Determine the [X, Y] coordinate at the center of the cell enclosing the given text.  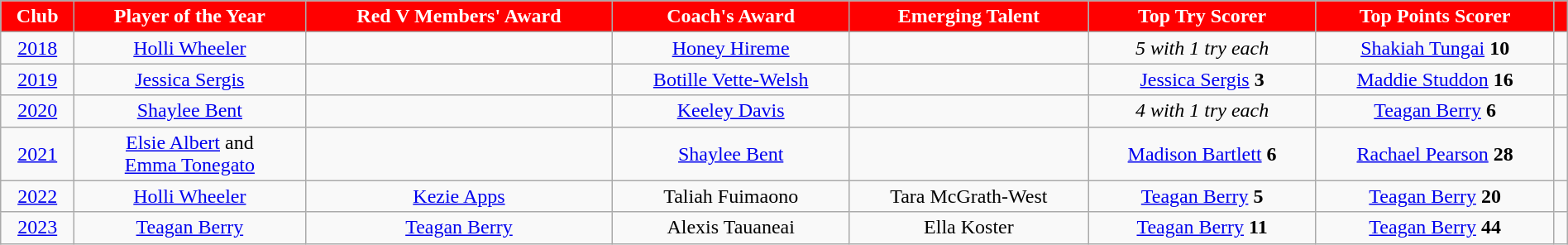
2022 [38, 196]
Tara McGrath-West [969, 196]
5 with 1 try each [1202, 48]
Maddie Studdon 16 [1435, 79]
Kezie Apps [459, 196]
Shakiah Tungai 10 [1435, 48]
Botille Vette-Welsh [731, 79]
Elsie Albert and Emma Tonegato [190, 154]
Jessica Sergis [190, 79]
Top Points Scorer [1435, 17]
Coach's Award [731, 17]
Emerging Talent [969, 17]
Honey Hireme [731, 48]
2020 [38, 111]
Taliah Fuimaono [731, 196]
Alexis Tauaneai [731, 228]
2018 [38, 48]
2021 [38, 154]
Teagan Berry 5 [1202, 196]
Teagan Berry 11 [1202, 228]
Madison Bartlett 6 [1202, 154]
Ella Koster [969, 228]
Player of the Year [190, 17]
2019 [38, 79]
2023 [38, 228]
Rachael Pearson 28 [1435, 154]
Red V Members' Award [459, 17]
Keeley Davis [731, 111]
4 with 1 try each [1202, 111]
Top Try Scorer [1202, 17]
Teagan Berry 44 [1435, 228]
Jessica Sergis 3 [1202, 79]
Club [38, 17]
Teagan Berry 6 [1435, 111]
Teagan Berry 20 [1435, 196]
